Search for the cell housing the specified text and yield its [X, Y] center coordinate. 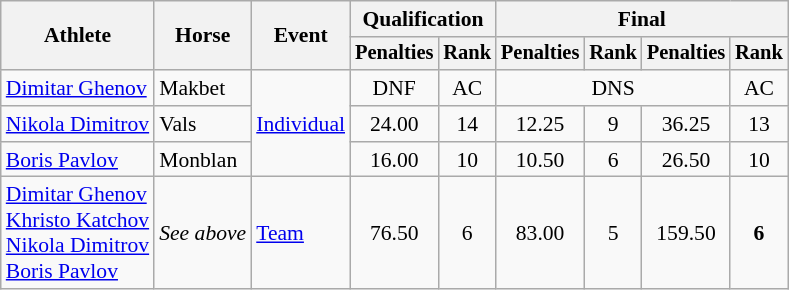
159.50 [686, 233]
13 [759, 124]
Individual [300, 124]
26.50 [686, 160]
Athlete [78, 36]
Vals [202, 124]
Dimitar GhenovKhristo KatchovNikola DimitrovBoris Pavlov [78, 233]
Final [642, 19]
Horse [202, 36]
DNF [394, 88]
24.00 [394, 124]
36.25 [686, 124]
Dimitar Ghenov [78, 88]
Event [300, 36]
76.50 [394, 233]
83.00 [540, 233]
DNS [613, 88]
Qualification [423, 19]
See above [202, 233]
10.50 [540, 160]
Team [300, 233]
5 [613, 233]
16.00 [394, 160]
Monblan [202, 160]
14 [467, 124]
Makbet [202, 88]
Nikola Dimitrov [78, 124]
9 [613, 124]
12.25 [540, 124]
Boris Pavlov [78, 160]
